Pinpoint the cell where the given text exists, returning its (x, y) midpoint coordinate. 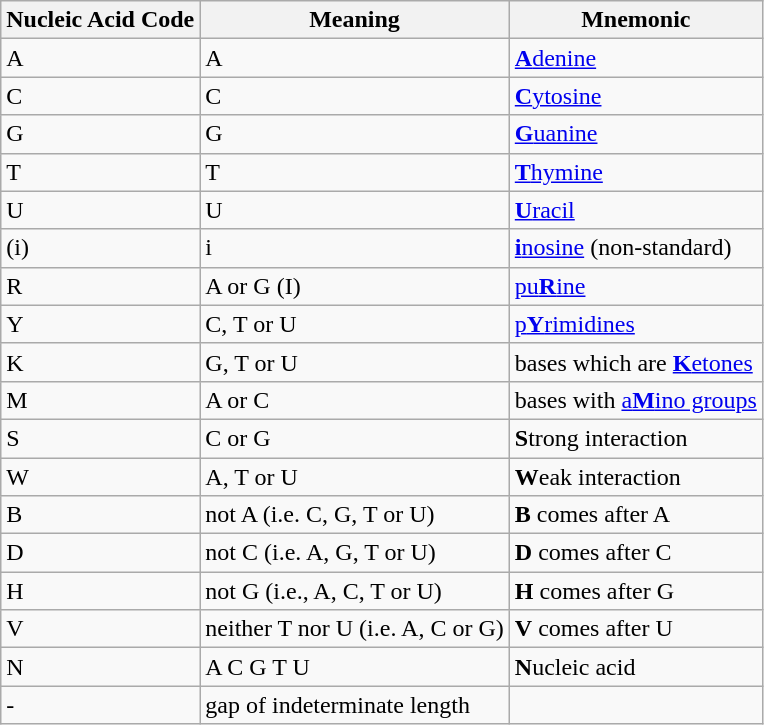
pYrimidines (636, 324)
Adenine (636, 58)
Strong interaction (636, 438)
D (100, 553)
C or G (354, 438)
A, T or U (354, 477)
V comes after U (636, 629)
A C G T U (354, 667)
bases which are Ketones (636, 362)
puRine (636, 286)
V (100, 629)
not A (i.e. C, G, T or U) (354, 515)
D comes after C (636, 553)
K (100, 362)
H (100, 591)
Cytosine (636, 96)
Mnemonic (636, 20)
M (100, 400)
G, T or U (354, 362)
A or C (354, 400)
neither T nor U (i.e. A, C or G) (354, 629)
- (100, 705)
Thymine (636, 172)
B comes after A (636, 515)
A or G (I) (354, 286)
bases with aMino groups (636, 400)
Guanine (636, 134)
H comes after G (636, 591)
Nucleic Acid Code (100, 20)
i (354, 248)
R (100, 286)
Uracil (636, 210)
W (100, 477)
inosine (non-standard) (636, 248)
S (100, 438)
B (100, 515)
C, T or U (354, 324)
Nucleic acid (636, 667)
(i) (100, 248)
N (100, 667)
Meaning (354, 20)
gap of indeterminate length (354, 705)
not C (i.e. A, G, T or U) (354, 553)
Y (100, 324)
Weak interaction (636, 477)
not G (i.e., A, C, T or U) (354, 591)
